Determine the [X, Y] coordinate at the center of the cell enclosing the given text.  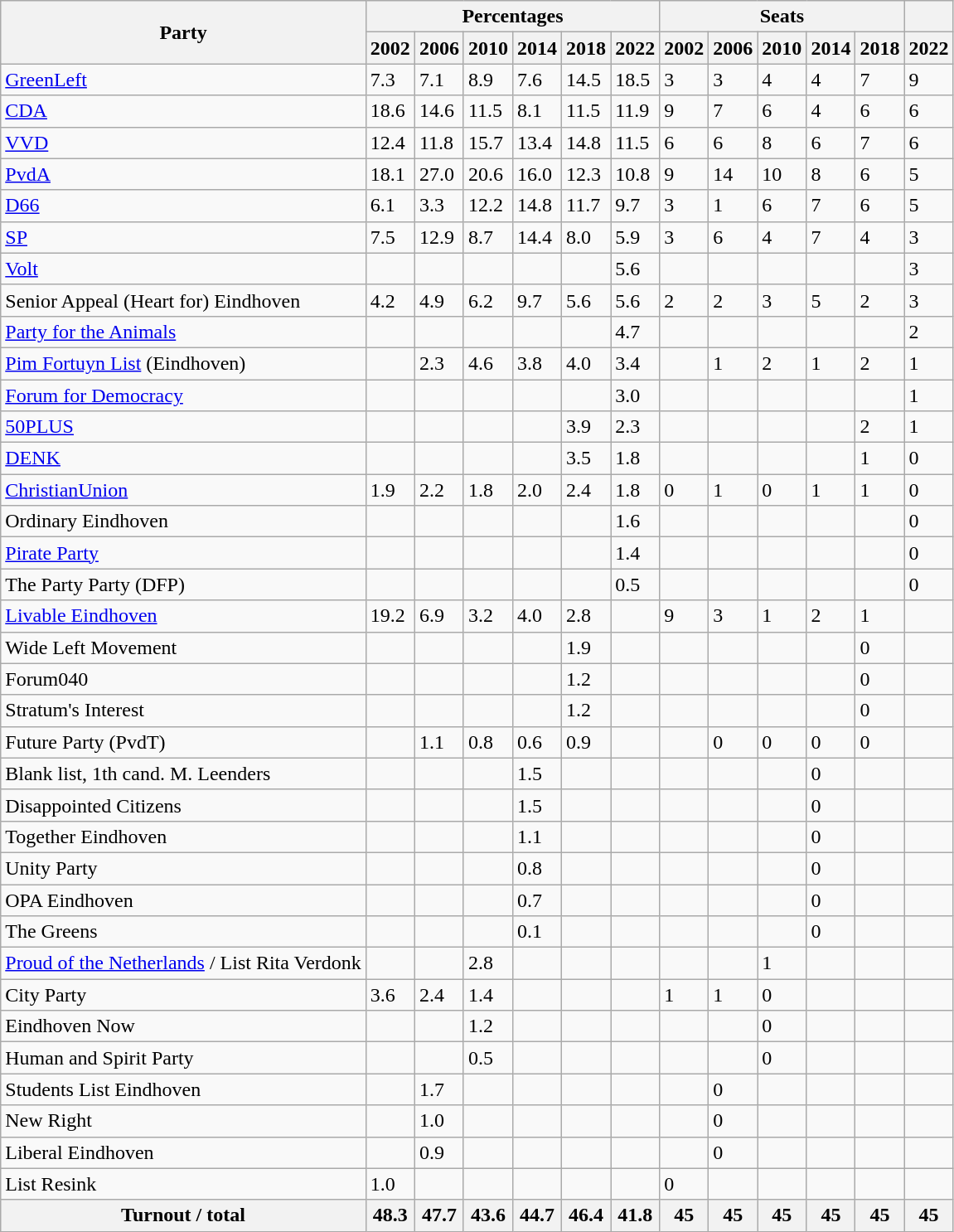
DENK [184, 458]
3.5 [587, 458]
46.4 [587, 1215]
6.1 [390, 206]
12.3 [587, 174]
Turnout / total [184, 1215]
12.4 [390, 143]
3.2 [487, 616]
3.3 [439, 206]
Disappointed Citizens [184, 805]
8.9 [487, 80]
50PLUS [184, 427]
3.8 [537, 363]
Volt [184, 269]
Human and Spirit Party [184, 1058]
13.4 [537, 143]
Party for the Animals [184, 332]
City Party [184, 995]
4.6 [487, 363]
14 [733, 174]
Wide Left Movement [184, 648]
VVD [184, 143]
3.4 [635, 363]
Liberal Eindhoven [184, 1152]
7.5 [390, 237]
19.2 [390, 616]
7.1 [439, 80]
Ordinary Eindhoven [184, 521]
Blank list, 1th cand. M. Leenders [184, 774]
48.3 [390, 1215]
11.9 [635, 111]
14.4 [537, 237]
The Party Party (DFP) [184, 584]
Forum040 [184, 679]
Eindhoven Now [184, 1026]
0.1 [537, 932]
ChristianUnion [184, 490]
Stratum's Interest [184, 711]
27.0 [439, 174]
Proud of the Netherlands / List Rita Verdonk [184, 963]
11.8 [439, 143]
43.6 [487, 1215]
Together Eindhoven [184, 837]
18.1 [390, 174]
List Resink [184, 1184]
14.5 [587, 80]
Forum for Democracy [184, 395]
11.7 [587, 206]
GreenLeft [184, 80]
Pirate Party [184, 553]
Senior Appeal (Heart for) Eindhoven [184, 300]
12.2 [487, 206]
47.7 [439, 1215]
18.5 [635, 80]
0.7 [537, 900]
OPA Eindhoven [184, 900]
6.2 [487, 300]
Livable Eindhoven [184, 616]
PvdA [184, 174]
2.0 [537, 490]
7.6 [537, 80]
Unity Party [184, 868]
3.9 [587, 427]
2.2 [439, 490]
3.0 [635, 395]
The Greens [184, 932]
Seats [782, 17]
4.7 [635, 332]
SP [184, 237]
D66 [184, 206]
20.6 [487, 174]
18.6 [390, 111]
New Right [184, 1121]
8.7 [487, 237]
1.6 [635, 521]
Future Party (PvdT) [184, 742]
Pim Fortuyn List (Eindhoven) [184, 363]
4.2 [390, 300]
6.9 [439, 616]
1.7 [439, 1089]
CDA [184, 111]
8.0 [587, 237]
10 [782, 174]
5.9 [635, 237]
16.0 [537, 174]
8.1 [537, 111]
Students List Eindhoven [184, 1089]
7.3 [390, 80]
Percentages [512, 17]
14.6 [439, 111]
3.6 [390, 995]
Party [184, 32]
15.7 [487, 143]
0.6 [537, 742]
41.8 [635, 1215]
12.9 [439, 237]
44.7 [537, 1215]
10.8 [635, 174]
4.9 [439, 300]
